For the text-containing cell, return its midpoint in [x, y] coordinate format. 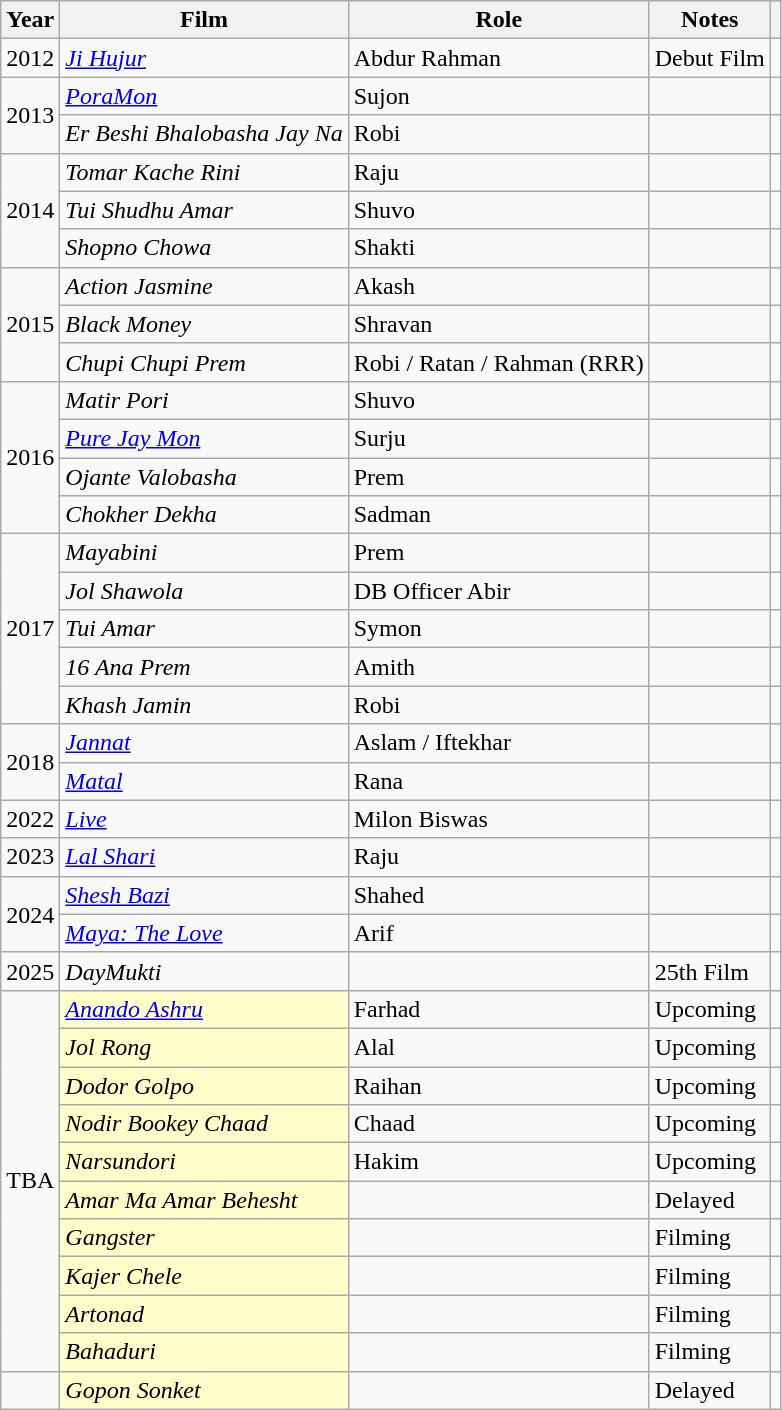
Symon [498, 629]
Lal Shari [204, 857]
Abdur Rahman [498, 58]
2014 [30, 210]
Anando Ashru [204, 1009]
Role [498, 20]
25th Film [710, 971]
Aslam / Iftekhar [498, 743]
DayMukti [204, 971]
Shopno Chowa [204, 248]
Action Jasmine [204, 286]
Chaad [498, 1124]
2022 [30, 819]
Farhad [498, 1009]
16 Ana Prem [204, 667]
Live [204, 819]
2015 [30, 324]
Sujon [498, 96]
Ji Hujur [204, 58]
Jol Rong [204, 1047]
Milon Biswas [498, 819]
Shesh Bazi [204, 895]
2013 [30, 115]
2016 [30, 457]
Tomar Kache Rini [204, 172]
Black Money [204, 324]
Maya: The Love [204, 933]
Gangster [204, 1238]
Jol Shawola [204, 591]
Robi / Ratan / Rahman (RRR) [498, 362]
TBA [30, 1180]
PoraMon [204, 96]
2024 [30, 914]
Surju [498, 438]
Tui Amar [204, 629]
Dodor Golpo [204, 1085]
Akash [498, 286]
Notes [710, 20]
Shravan [498, 324]
Jannat [204, 743]
Narsundori [204, 1162]
Matir Pori [204, 400]
Hakim [498, 1162]
Matal [204, 781]
DB Officer Abir [498, 591]
Raihan [498, 1085]
Bahaduri [204, 1352]
2017 [30, 629]
Gopon Sonket [204, 1390]
2018 [30, 762]
Er Beshi Bhalobasha Jay Na [204, 134]
Arif [498, 933]
2012 [30, 58]
Sadman [498, 515]
Film [204, 20]
2023 [30, 857]
Khash Jamin [204, 705]
Rana [498, 781]
Amar Ma Amar Behesht [204, 1200]
Chupi Chupi Prem [204, 362]
Year [30, 20]
Ojante Valobasha [204, 477]
Chokher Dekha [204, 515]
Kajer Chele [204, 1276]
Pure Jay Mon [204, 438]
2025 [30, 971]
Amith [498, 667]
Shakti [498, 248]
Alal [498, 1047]
Tui Shudhu Amar [204, 210]
Debut Film [710, 58]
Nodir Bookey Chaad [204, 1124]
Mayabini [204, 553]
Artonad [204, 1314]
Shahed [498, 895]
